Locate the cell with the specified text and output its [x, y] center coordinate. 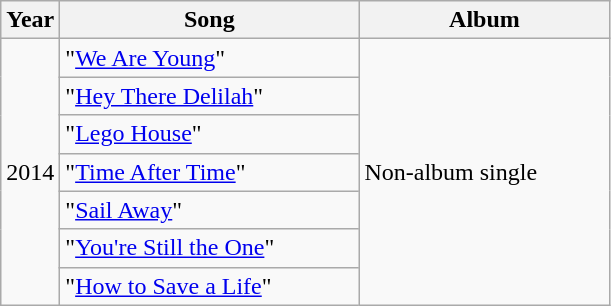
Non-album single [484, 172]
"You're Still the One" [210, 248]
Song [210, 20]
"Sail Away" [210, 210]
"How to Save a Life" [210, 286]
"Hey There Delilah" [210, 96]
"Lego House" [210, 134]
Year [30, 20]
"Time After Time" [210, 172]
2014 [30, 172]
"We Are Young" [210, 58]
Album [484, 20]
